For the text-containing cell, return its midpoint in (x, y) coordinate format. 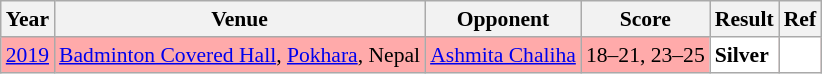
Ref (800, 19)
Badminton Covered Hall, Pokhara, Nepal (240, 55)
Silver (744, 55)
Result (744, 19)
18–21, 23–25 (646, 55)
Score (646, 19)
Venue (240, 19)
Year (28, 19)
2019 (28, 55)
Ashmita Chaliha (503, 55)
Opponent (503, 19)
